Extract the [x, y] coordinate from the center of the cell holding the provided text.  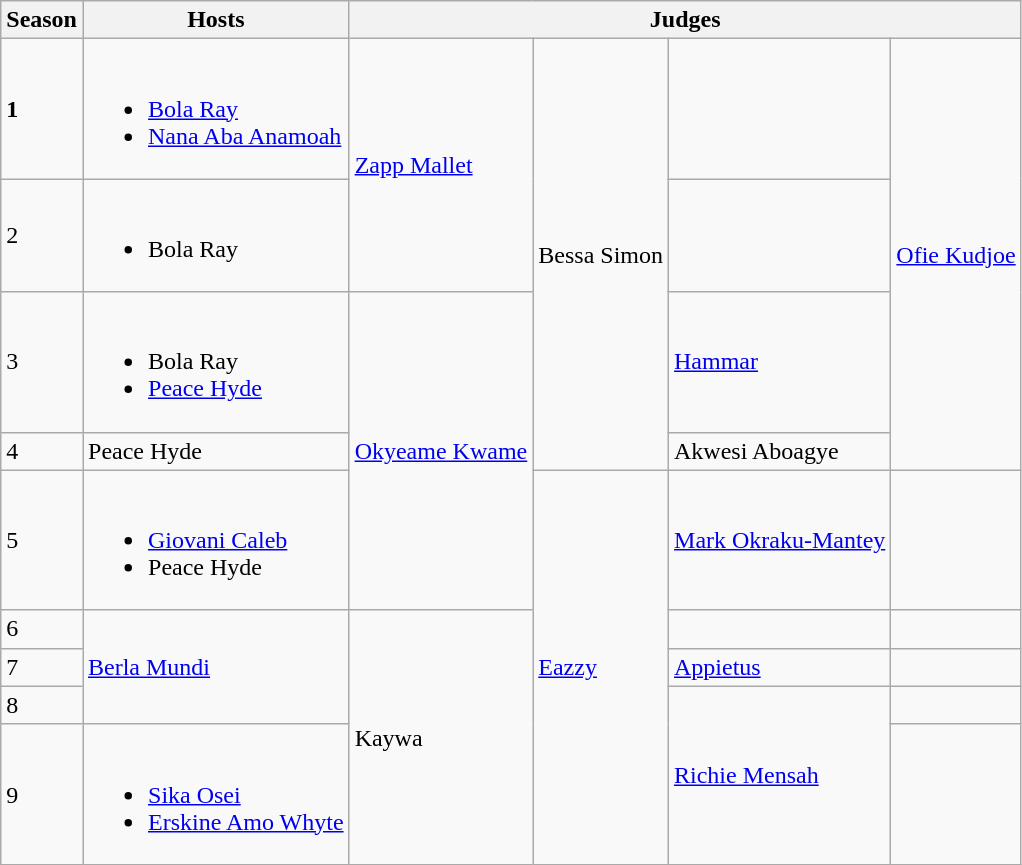
Akwesi Aboagye [780, 451]
Season [42, 20]
Peace Hyde [216, 451]
5 [42, 540]
Okyeame Kwame [441, 451]
3 [42, 362]
Richie Mensah [780, 775]
Mark Okraku-Mantey [780, 540]
7 [42, 667]
9 [42, 794]
Appietus [780, 667]
1 [42, 109]
Ofie Kudjoe [956, 254]
Giovani CalebPeace Hyde [216, 540]
Judges [685, 20]
Hammar [780, 362]
6 [42, 629]
Sika OseiErskine Amo Whyte [216, 794]
Bola Ray [216, 236]
Kaywa [441, 737]
Bola RayPeace Hyde [216, 362]
8 [42, 705]
Hosts [216, 20]
Bessa Simon [601, 254]
Eazzy [601, 667]
4 [42, 451]
2 [42, 236]
Zapp Mallet [441, 166]
Berla Mundi [216, 667]
Bola RayNana Aba Anamoah [216, 109]
